Search for the cell housing the specified text and yield its (x, y) center coordinate. 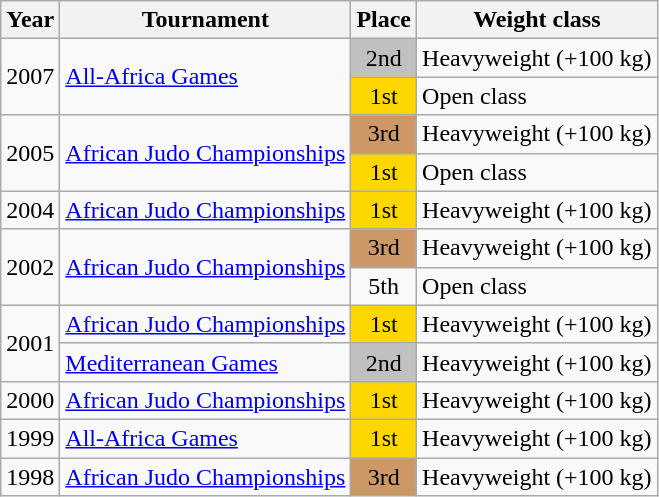
Mediterranean Games (206, 362)
2005 (30, 153)
1999 (30, 438)
1998 (30, 477)
2002 (30, 267)
2004 (30, 210)
2000 (30, 400)
Tournament (206, 20)
2001 (30, 343)
5th (384, 286)
2007 (30, 77)
Weight class (538, 20)
Year (30, 20)
Place (384, 20)
